Find where the given text appears and provide that cell's center as (X, Y) coordinate. 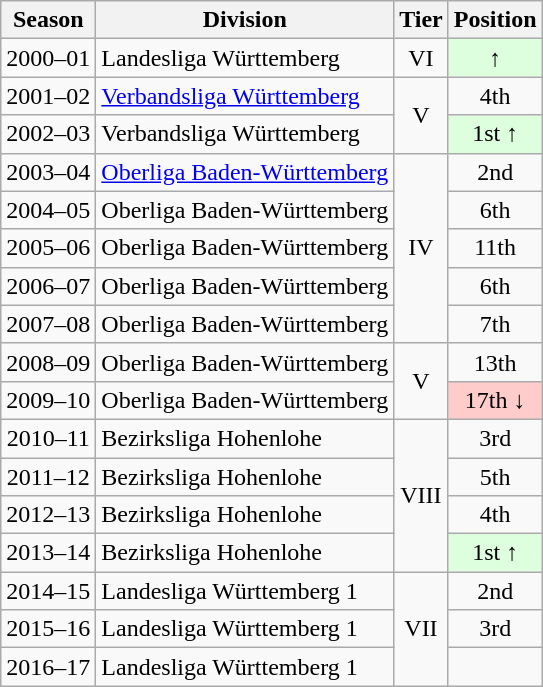
2001–02 (48, 96)
2015–16 (48, 629)
Tier (422, 20)
Position (495, 20)
2011–12 (48, 477)
2000–01 (48, 58)
2008–09 (48, 362)
Season (48, 20)
2012–13 (48, 515)
Landesliga Württemberg (245, 58)
2002–03 (48, 134)
2014–15 (48, 591)
2003–04 (48, 172)
5th (495, 477)
2004–05 (48, 210)
2010–11 (48, 438)
11th (495, 248)
IV (422, 248)
VII (422, 629)
2009–10 (48, 400)
2007–08 (48, 324)
↑ (495, 58)
2013–14 (48, 553)
VIII (422, 495)
17th ↓ (495, 400)
7th (495, 324)
2006–07 (48, 286)
Division (245, 20)
13th (495, 362)
VI (422, 58)
2005–06 (48, 248)
2016–17 (48, 667)
